Return the (X, Y) coordinate for the center point of the cell that contains the specified text.  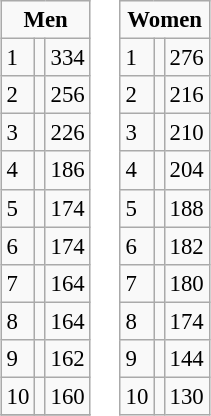
256 (68, 95)
Women (164, 20)
130 (186, 396)
210 (186, 133)
188 (186, 208)
162 (68, 358)
160 (68, 396)
Men (46, 20)
186 (68, 170)
276 (186, 58)
226 (68, 133)
334 (68, 58)
144 (186, 358)
204 (186, 170)
182 (186, 246)
180 (186, 283)
216 (186, 95)
